Return the [x, y] coordinate for the center point of the cell that contains the specified text.  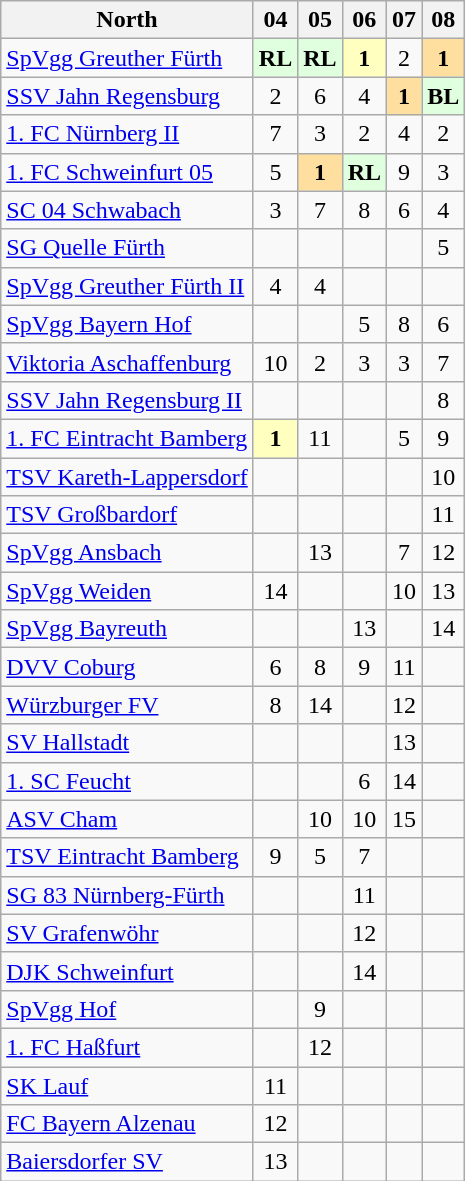
SSV Jahn Regensburg [128, 96]
SpVgg Bayreuth [128, 629]
1. FC Schweinfurt 05 [128, 172]
1. FC Nürnberg II [128, 134]
15 [404, 819]
Baiersdorfer SV [128, 1162]
SpVgg Ansbach [128, 553]
SV Hallstadt [128, 743]
ASV Cham [128, 819]
SpVgg Bayern Hof [128, 324]
SpVgg Greuther Fürth II [128, 286]
05 [320, 20]
FC Bayern Alzenau [128, 1124]
04 [275, 20]
DJK Schweinfurt [128, 971]
06 [364, 20]
SpVgg Weiden [128, 591]
SK Lauf [128, 1085]
BL [444, 96]
1. FC Eintracht Bamberg [128, 438]
North [128, 20]
08 [444, 20]
SpVgg Greuther Fürth [128, 58]
SpVgg Hof [128, 1009]
TSV Eintracht Bamberg [128, 857]
SV Grafenwöhr [128, 933]
TSV Kareth-Lappersdorf [128, 477]
TSV Großbardorf [128, 515]
SG Quelle Fürth [128, 248]
1. FC Haßfurt [128, 1047]
07 [404, 20]
Würzburger FV [128, 705]
SSV Jahn Regensburg II [128, 400]
1. SC Feucht [128, 781]
SC 04 Schwabach [128, 210]
Viktoria Aschaffenburg [128, 362]
SG 83 Nürnberg-Fürth [128, 895]
DVV Coburg [128, 667]
